Search for the cell housing the specified text and yield its [x, y] center coordinate. 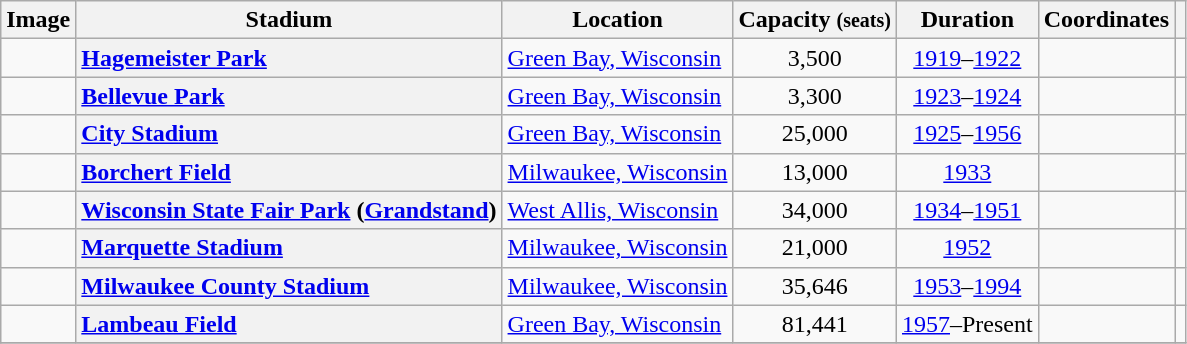
1953–1994 [967, 286]
Lambeau Field [289, 324]
Hagemeister Park [289, 58]
Capacity (seats) [814, 20]
Image [38, 20]
21,000 [814, 248]
25,000 [814, 134]
81,441 [814, 324]
City Stadium [289, 134]
Bellevue Park [289, 96]
Marquette Stadium [289, 248]
1952 [967, 248]
1933 [967, 172]
Borchert Field [289, 172]
34,000 [814, 210]
West Allis, Wisconsin [618, 210]
Coordinates [1106, 20]
1934–1951 [967, 210]
1925–1956 [967, 134]
3,300 [814, 96]
13,000 [814, 172]
Stadium [289, 20]
Milwaukee County Stadium [289, 286]
Location [618, 20]
1923–1924 [967, 96]
1957–Present [967, 324]
3,500 [814, 58]
Wisconsin State Fair Park (Grandstand) [289, 210]
35,646 [814, 286]
Duration [967, 20]
1919–1922 [967, 58]
